Identify which cell holds the provided text, then report its [x, y] central coordinate. 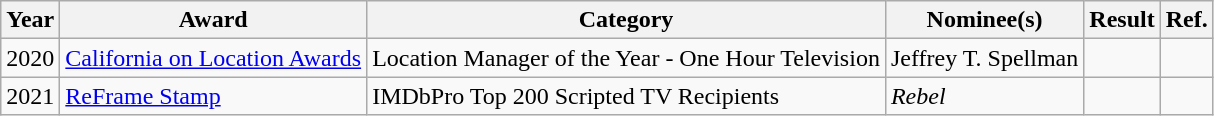
Year [30, 20]
Nominee(s) [984, 20]
Award [214, 20]
2020 [30, 58]
Rebel [984, 96]
2021 [30, 96]
Category [626, 20]
Ref. [1186, 20]
IMDbPro Top 200 Scripted TV Recipients [626, 96]
Result [1122, 20]
ReFrame Stamp [214, 96]
Location Manager of the Year - One Hour Television [626, 58]
California on Location Awards [214, 58]
Jeffrey T. Spellman [984, 58]
